Output the (x, y) coordinate of the center of the cell containing the given text.  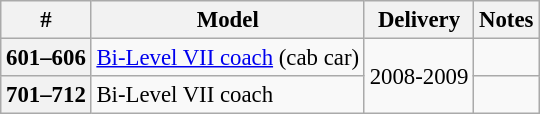
Delivery (418, 20)
Notes (506, 20)
# (46, 20)
2008-2009 (418, 76)
Bi-Level VII coach (228, 95)
701–712 (46, 95)
601–606 (46, 58)
Model (228, 20)
Bi-Level VII coach (cab car) (228, 58)
